Locate the cell with the specified text and output its (x, y) center coordinate. 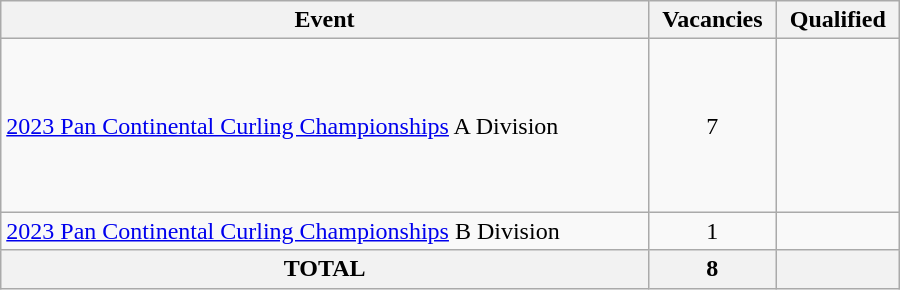
2023 Pan Continental Curling Championships A Division (325, 126)
7 (712, 126)
Event (325, 20)
2023 Pan Continental Curling Championships B Division (325, 231)
TOTAL (325, 269)
Vacancies (712, 20)
8 (712, 269)
Qualified (838, 20)
1 (712, 231)
